Return the [x, y] coordinate for the center point of the cell that contains the specified text.  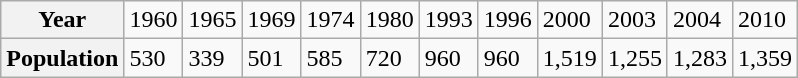
501 [272, 58]
720 [390, 58]
1965 [212, 20]
2000 [570, 20]
2004 [700, 20]
1,519 [570, 58]
1980 [390, 20]
1,283 [700, 58]
2010 [764, 20]
1969 [272, 20]
Population [62, 58]
1996 [508, 20]
Year [62, 20]
1974 [330, 20]
1,255 [634, 58]
585 [330, 58]
339 [212, 58]
1993 [448, 20]
530 [154, 58]
1960 [154, 20]
2003 [634, 20]
1,359 [764, 58]
